Capture the cell that displays the provided text and extract its [X, Y] central coordinate. 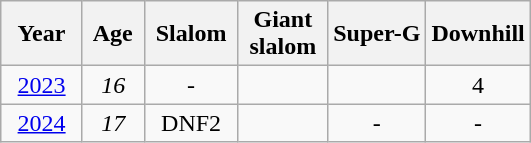
16 [113, 85]
Age [113, 34]
17 [113, 123]
2024 [42, 123]
DNF2 [191, 123]
Downhill [478, 34]
Slalom [191, 34]
Giant slalom [283, 34]
Year [42, 34]
2023 [42, 85]
4 [478, 85]
Super-G [377, 34]
